Scan for the cell matching the given text and deliver its (X, Y) coordinate at center. 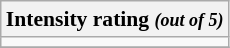
Intensity rating (out of 5) (115, 19)
